Identify which cell holds the provided text, then report its (X, Y) central coordinate. 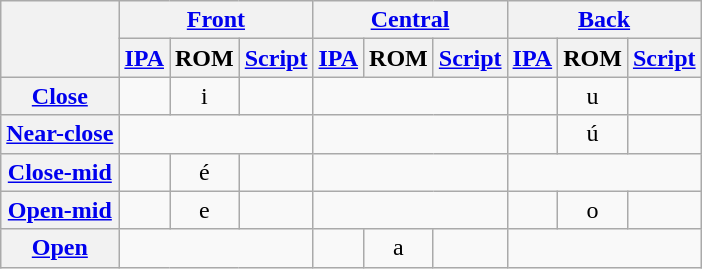
a (399, 248)
i (205, 96)
Back (604, 20)
é (205, 172)
e (205, 210)
Near-close (60, 134)
Open (60, 248)
u (593, 96)
Front (216, 20)
o (593, 210)
ú (593, 134)
Close (60, 96)
Open-mid (60, 210)
Close-mid (60, 172)
Central (410, 20)
